Find where the given text appears and provide that cell's center as (x, y) coordinate. 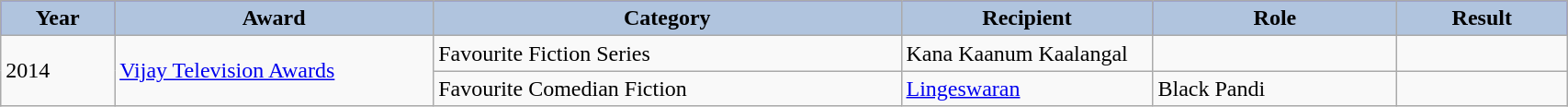
Award (274, 18)
2014 (58, 71)
Recipient (1027, 18)
Category (667, 18)
Favourite Comedian Fiction (667, 89)
Result (1483, 18)
Lingeswaran (1027, 89)
Year (58, 18)
Favourite Fiction Series (667, 53)
Role (1275, 18)
Black Pandi (1275, 89)
Vijay Television Awards (274, 71)
Kana Kaanum Kaalangal (1027, 53)
